Search for the cell housing the specified text and yield its (X, Y) center coordinate. 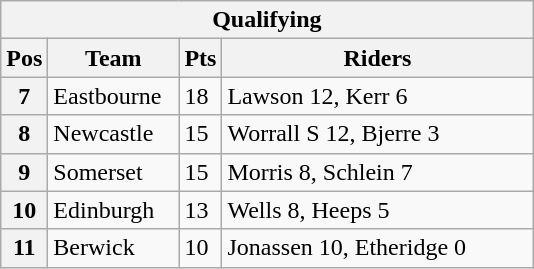
Qualifying (267, 20)
Newcastle (114, 134)
Wells 8, Heeps 5 (378, 210)
Riders (378, 58)
13 (200, 210)
Berwick (114, 248)
Edinburgh (114, 210)
9 (24, 172)
Pos (24, 58)
Pts (200, 58)
Worrall S 12, Bjerre 3 (378, 134)
8 (24, 134)
11 (24, 248)
18 (200, 96)
Eastbourne (114, 96)
7 (24, 96)
Jonassen 10, Etheridge 0 (378, 248)
Team (114, 58)
Somerset (114, 172)
Lawson 12, Kerr 6 (378, 96)
Morris 8, Schlein 7 (378, 172)
